Locate the cell with the specified text and output its [X, Y] center coordinate. 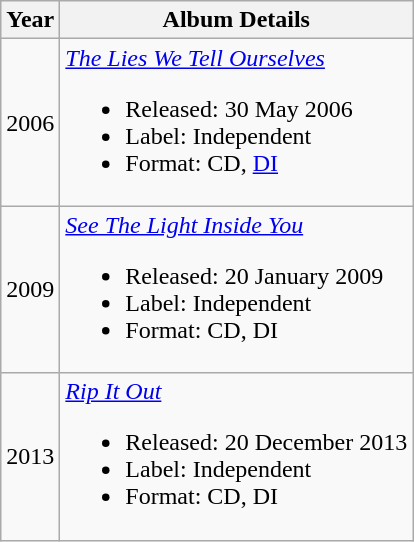
Rip It OutReleased: 20 December 2013Label: IndependentFormat: CD, DI [236, 456]
2013 [30, 456]
2009 [30, 290]
Album Details [236, 20]
2006 [30, 122]
Year [30, 20]
See The Light Inside YouReleased: 20 January 2009Label: IndependentFormat: CD, DI [236, 290]
The Lies We Tell OurselvesReleased: 30 May 2006Label: IndependentFormat: CD, DI [236, 122]
